Return the [X, Y] coordinate for the center point of the cell that contains the specified text.  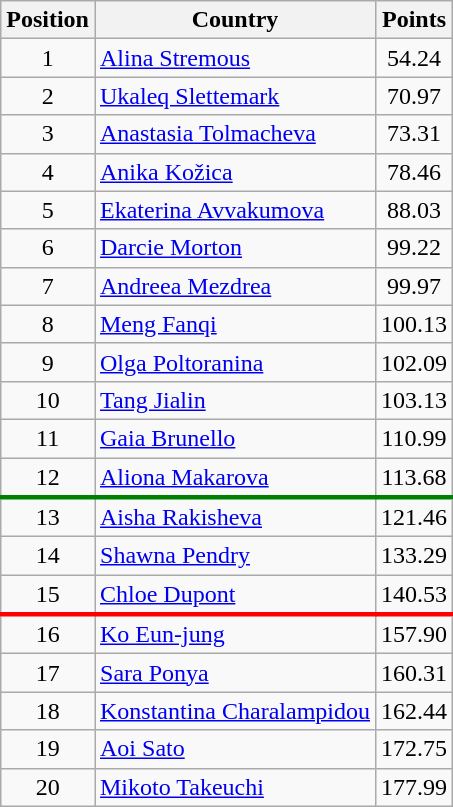
Andreea Mezdrea [234, 286]
Anastasia Tolmacheva [234, 134]
Shawna Pendry [234, 556]
19 [48, 749]
Position [48, 20]
73.31 [414, 134]
4 [48, 172]
140.53 [414, 595]
Tang Jialin [234, 400]
Aoi Sato [234, 749]
160.31 [414, 673]
6 [48, 248]
113.68 [414, 478]
133.29 [414, 556]
Darcie Morton [234, 248]
9 [48, 362]
Aisha Rakisheva [234, 517]
102.09 [414, 362]
172.75 [414, 749]
15 [48, 595]
Country [234, 20]
3 [48, 134]
54.24 [414, 58]
88.03 [414, 210]
Mikoto Takeuchi [234, 787]
99.97 [414, 286]
8 [48, 324]
70.97 [414, 96]
162.44 [414, 711]
Olga Poltoranina [234, 362]
78.46 [414, 172]
7 [48, 286]
14 [48, 556]
Meng Fanqi [234, 324]
5 [48, 210]
1 [48, 58]
10 [48, 400]
Anika Kožica [234, 172]
12 [48, 478]
Points [414, 20]
Ko Eun-jung [234, 634]
157.90 [414, 634]
Gaia Brunello [234, 438]
16 [48, 634]
Chloe Dupont [234, 595]
121.46 [414, 517]
17 [48, 673]
110.99 [414, 438]
177.99 [414, 787]
100.13 [414, 324]
20 [48, 787]
Ukaleq Slettemark [234, 96]
Ekaterina Avvakumova [234, 210]
13 [48, 517]
103.13 [414, 400]
11 [48, 438]
99.22 [414, 248]
18 [48, 711]
Alina Stremous [234, 58]
2 [48, 96]
Sara Ponya [234, 673]
Konstantina Charalampidou [234, 711]
Aliona Makarova [234, 478]
